Find where the given text appears and provide that cell's center as [x, y] coordinate. 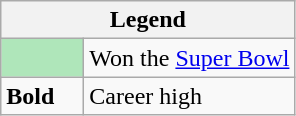
Bold [42, 96]
Career high [190, 96]
Legend [148, 20]
Won the Super Bowl [190, 58]
